Provide the (x, y) coordinate of the cell's center where the given text is located.  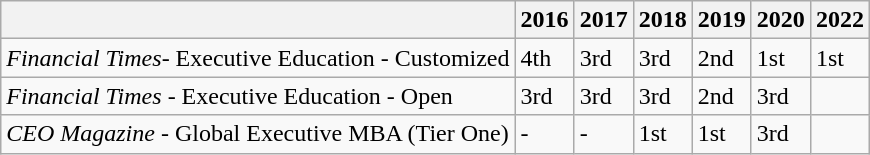
2016 (544, 20)
Financial Times - Executive Education - Open (258, 96)
4th (544, 58)
2018 (662, 20)
2017 (604, 20)
CEO Magazine - Global Executive MBA (Tier One) (258, 134)
2022 (840, 20)
2019 (722, 20)
2020 (780, 20)
Financial Times- Executive Education - Customized (258, 58)
